Return the [X, Y] coordinate for the center point of the cell that contains the specified text.  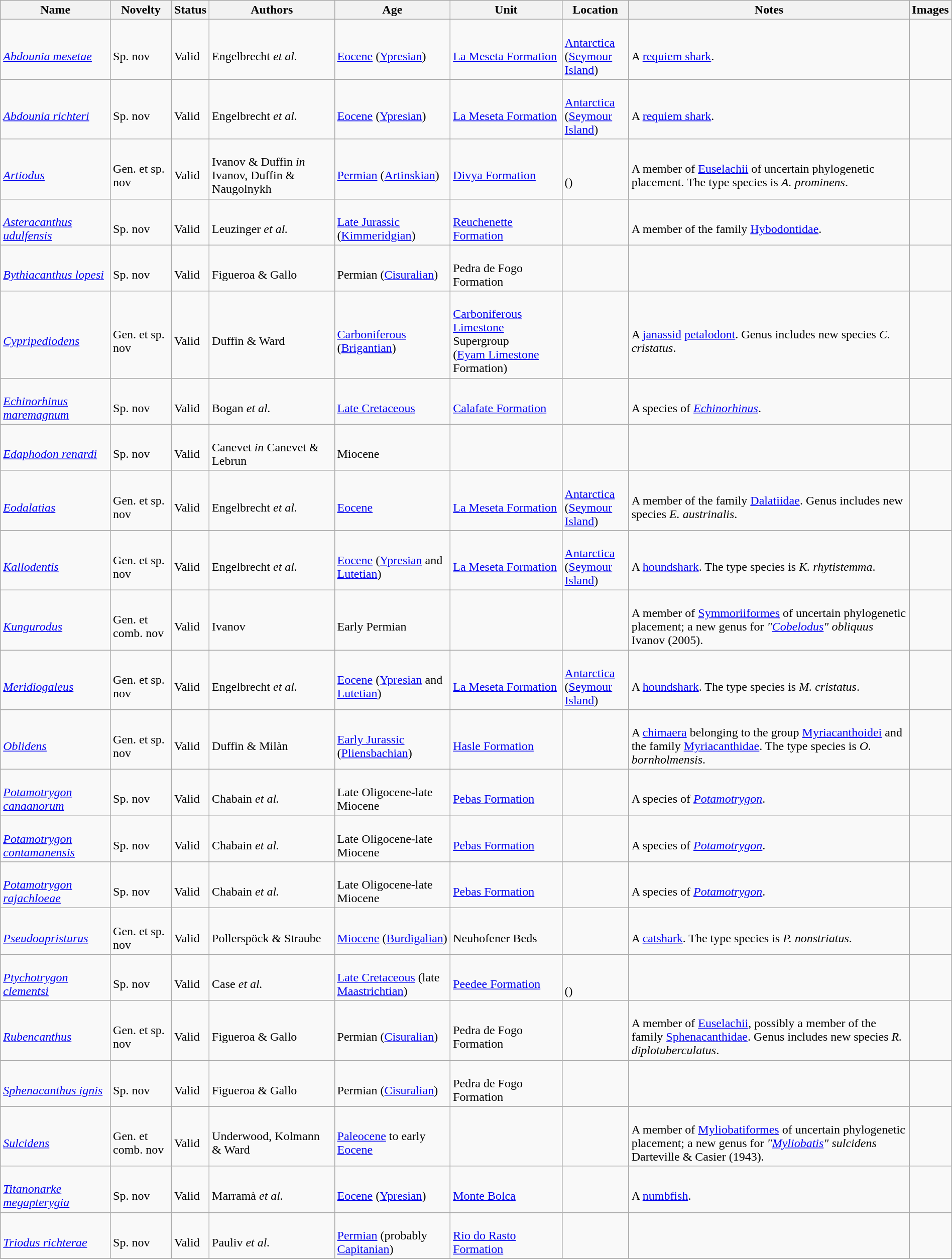
Status [190, 10]
Echinorhinus maremagnum [55, 401]
Ivanov [272, 619]
A member of Myliobatiformes of uncertain phylogenetic placement; a new genus for "Myliobatis" sulcidens Darteville & Casier (1943). [769, 1137]
Peedee Formation [506, 977]
Miocene [393, 447]
Novelty [141, 10]
Carboniferous (Brigantian) [393, 334]
A member of the family Hybodontidae. [769, 222]
Potamotrygon canaanorum [55, 793]
Paleocene to early Eocene [393, 1137]
Canevet in Canevet & Lebrun [272, 447]
Underwood, Kolmann & Ward [272, 1137]
A catshark. The type species is P. nonstriatus. [769, 931]
Monte Bolca [506, 1189]
A chimaera belonging to the group Myriacanthoidei and the family Myriacanthidae. The type species is O. bornholmensis. [769, 740]
Rio do Rasto Formation [506, 1235]
Pollerspöck & Straube [272, 931]
Permian (Artinskian) [393, 169]
Ptychotrygon clementsi [55, 977]
A numbfish. [769, 1189]
Pauliv et al. [272, 1235]
Case et al. [272, 977]
Pseudoapristurus [55, 931]
Bythiacanthus lopesi [55, 268]
Duffin & Ward [272, 334]
A member of the family Dalatiidae. Genus includes new species E. austrinalis. [769, 500]
Bogan et al. [272, 401]
Calafate Formation [506, 401]
Potamotrygon contamanensis [55, 839]
Potamotrygon rajachloeae [55, 885]
A houndshark. The type species is M. cristatus. [769, 680]
A member of Euselachii, possibly a member of the family Sphenacanthidae. Genus includes new species R. diplotuberculatus. [769, 1030]
Rubencanthus [55, 1030]
Titanonarke megapterygia [55, 1189]
Meridiogaleus [55, 680]
Sphenacanthus ignis [55, 1083]
Abdounia mesetae [55, 49]
A member of Symmoriiformes of uncertain phylogenetic placement; a new genus for "Cobelodus" obliquus Ivanov (2005). [769, 619]
Neuhofener Beds [506, 931]
Reuchenette Formation [506, 222]
Kungurodus [55, 619]
Eodalatias [55, 500]
A member of Euselachii of uncertain phylogenetic placement. The type species is A. prominens. [769, 169]
Cypripediodens [55, 334]
Duffin & Milàn [272, 740]
Ivanov & Duffin in Ivanov, Duffin & Naugolnykh [272, 169]
Authors [272, 10]
Oblidens [55, 740]
Hasle Formation [506, 740]
Eocene [393, 500]
Marramà et al. [272, 1189]
Carboniferous Limestone Supergroup(Eyam Limestone Formation) [506, 334]
Location [596, 10]
Kallodentis [55, 560]
Late Cretaceous (late Maastrichtian) [393, 977]
Sulcidens [55, 1137]
Age [393, 10]
Early Jurassic (Pliensbachian) [393, 740]
Divya Formation [506, 169]
Miocene (Burdigalian) [393, 931]
Artiodus [55, 169]
Late Cretaceous [393, 401]
Late Jurassic (Kimmeridgian) [393, 222]
A species of Echinorhinus. [769, 401]
Leuzinger et al. [272, 222]
Asteracanthus udulfensis [55, 222]
A janassid petalodont. Genus includes new species C. cristatus. [769, 334]
Notes [769, 10]
Edaphodon renardi [55, 447]
A houndshark. The type species is K. rhytistemma. [769, 560]
Early Permian [393, 619]
Name [55, 10]
Images [930, 10]
Triodus richterae [55, 1235]
Unit [506, 10]
Abdounia richteri [55, 109]
Permian (probably Capitanian) [393, 1235]
